Provide the (X, Y) coordinate of the cell's center where the given text is located.  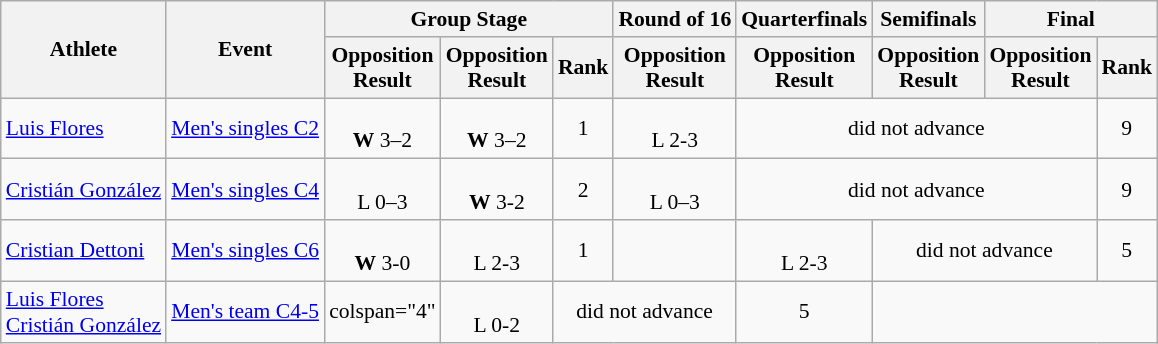
Quarterfinals (804, 19)
Final (1070, 19)
Cristian Dettoni (84, 250)
2 (584, 190)
Luis FloresCristián González (84, 312)
L 0-2 (497, 312)
Men's singles C4 (245, 190)
Cristián González (84, 190)
W 3-0 (382, 250)
Athlete (84, 50)
Men's singles C6 (245, 250)
Group Stage (468, 19)
Men's team C4-5 (245, 312)
Luis Flores (84, 128)
Round of 16 (674, 19)
Event (245, 50)
Semifinals (928, 19)
Men's singles C2 (245, 128)
W 3-2 (497, 190)
colspan="4" (382, 312)
